Determine the [X, Y] coordinate at the center of the cell enclosing the given text.  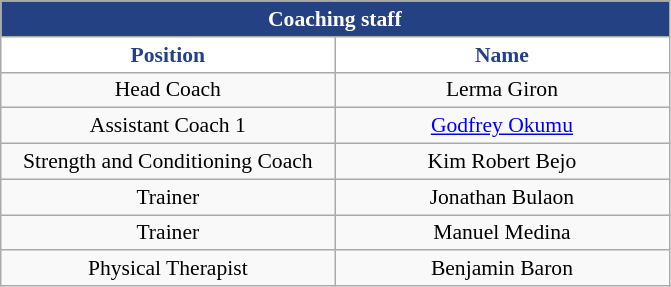
Position [168, 55]
Coaching staff [335, 19]
Physical Therapist [168, 269]
Strength and Conditioning Coach [168, 162]
Lerma Giron [502, 90]
Kim Robert Bejo [502, 162]
Name [502, 55]
Jonathan Bulaon [502, 197]
Head Coach [168, 90]
Benjamin Baron [502, 269]
Godfrey Okumu [502, 126]
Manuel Medina [502, 233]
Assistant Coach 1 [168, 126]
